Locate the cell with the specified text and output its [x, y] center coordinate. 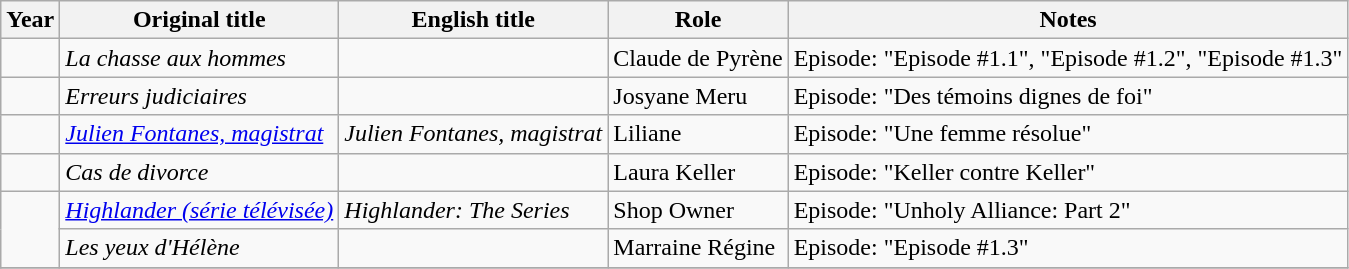
Laura Keller [698, 172]
Highlander (série télévisée) [200, 210]
English title [474, 20]
Episode: "Keller contre Keller" [1068, 172]
La chasse aux hommes [200, 58]
Josyane Meru [698, 96]
Les yeux d'Hélène [200, 248]
Notes [1068, 20]
Original title [200, 20]
Year [30, 20]
Episode: "Episode #1.3" [1068, 248]
Claude de Pyrène [698, 58]
Episode: "Une femme résolue" [1068, 134]
Role [698, 20]
Erreurs judiciaires [200, 96]
Shop Owner [698, 210]
Liliane [698, 134]
Episode: "Episode #1.1", "Episode #1.2", "Episode #1.3" [1068, 58]
Episode: "Des témoins dignes de foi" [1068, 96]
Cas de divorce [200, 172]
Marraine Régine [698, 248]
Highlander: The Series [474, 210]
Episode: "Unholy Alliance: Part 2" [1068, 210]
